For the text-containing cell, return its midpoint in [x, y] coordinate format. 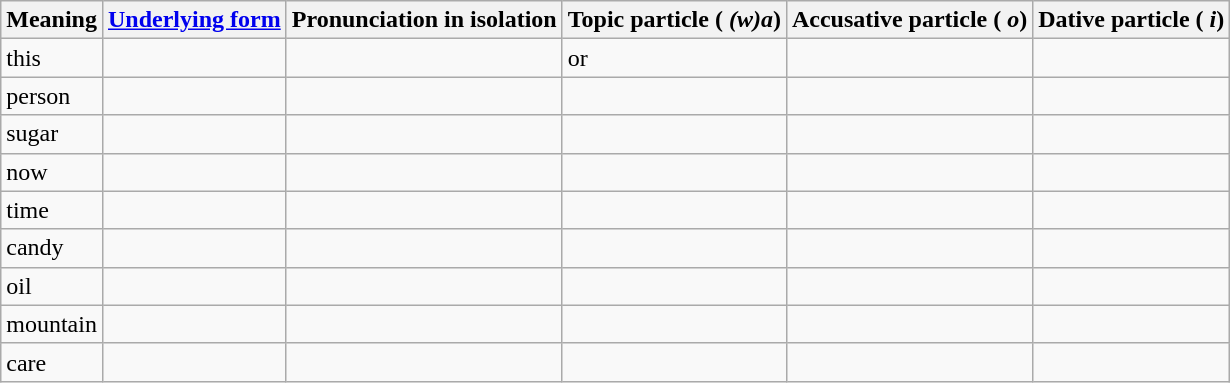
Underlying form [194, 20]
Pronunciation in isolation [424, 20]
sugar [52, 134]
Dative particle ( i) [1132, 20]
this [52, 58]
Meaning [52, 20]
or [674, 58]
person [52, 96]
time [52, 210]
care [52, 362]
Accusative particle ( o) [909, 20]
oil [52, 286]
mountain [52, 324]
now [52, 172]
candy [52, 248]
Topic particle ( (w)a) [674, 20]
